Find where the given text appears and provide that cell's center as (x, y) coordinate. 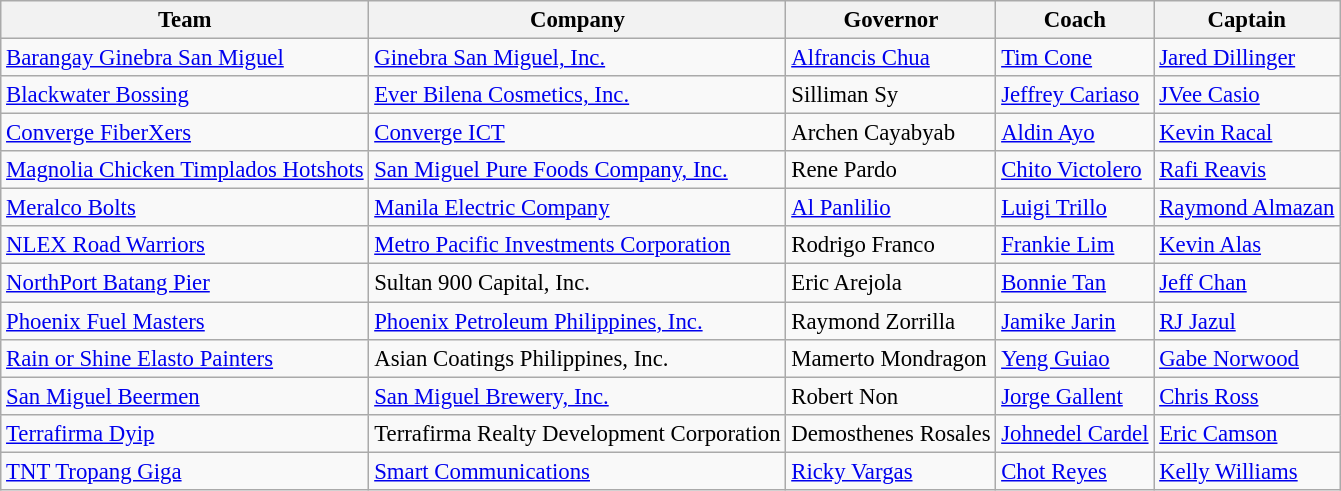
Meralco Bolts (185, 208)
Terrafirma Dyip (185, 433)
Chris Ross (1247, 396)
Rene Pardo (891, 170)
Magnolia Chicken Timplados Hotshots (185, 170)
Metro Pacific Investments Corporation (578, 245)
Eric Arejola (891, 283)
Gabe Norwood (1247, 358)
Chito Victolero (1075, 170)
Barangay Ginebra San Miguel (185, 58)
Rain or Shine Elasto Painters (185, 358)
Governor (891, 20)
RJ Jazul (1247, 321)
Rodrigo Franco (891, 245)
Jared Dillinger (1247, 58)
Captain (1247, 20)
Luigi Trillo (1075, 208)
Blackwater Bossing (185, 95)
NLEX Road Warriors (185, 245)
Kevin Racal (1247, 133)
Phoenix Petroleum Philippines, Inc. (578, 321)
Yeng Guiao (1075, 358)
Demosthenes Rosales (891, 433)
Coach (1075, 20)
Mamerto Mondragon (891, 358)
Company (578, 20)
Alfrancis Chua (891, 58)
Terrafirma Realty Development Corporation (578, 433)
Ricky Vargas (891, 471)
Frankie Lim (1075, 245)
Archen Cayabyab (891, 133)
Converge ICT (578, 133)
Kevin Alas (1247, 245)
Al Panlilio (891, 208)
San Miguel Brewery, Inc. (578, 396)
Robert Non (891, 396)
Ever Bilena Cosmetics, Inc. (578, 95)
Team (185, 20)
San Miguel Beermen (185, 396)
Ginebra San Miguel, Inc. (578, 58)
Eric Camson (1247, 433)
Jeffrey Cariaso (1075, 95)
Aldin Ayo (1075, 133)
Smart Communications (578, 471)
Sultan 900 Capital, Inc. (578, 283)
Manila Electric Company (578, 208)
Johnedel Cardel (1075, 433)
Silliman Sy (891, 95)
Jamike Jarin (1075, 321)
JVee Casio (1247, 95)
San Miguel Pure Foods Company, Inc. (578, 170)
Asian Coatings Philippines, Inc. (578, 358)
Rafi Reavis (1247, 170)
Raymond Almazan (1247, 208)
TNT Tropang Giga (185, 471)
Bonnie Tan (1075, 283)
Raymond Zorrilla (891, 321)
Phoenix Fuel Masters (185, 321)
Converge FiberXers (185, 133)
Jorge Gallent (1075, 396)
Jeff Chan (1247, 283)
Chot Reyes (1075, 471)
Tim Cone (1075, 58)
Kelly Williams (1247, 471)
NorthPort Batang Pier (185, 283)
